Return the (X, Y) coordinate for the center point of the cell that contains the specified text.  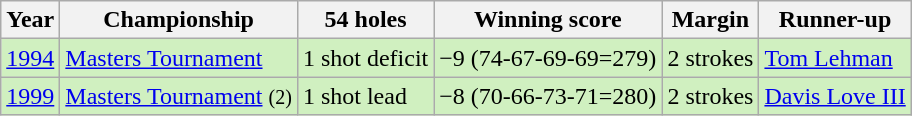
Championship (179, 20)
Masters Tournament (2) (179, 96)
Masters Tournament (179, 58)
Runner-up (835, 20)
−8 (70-66-73-71=280) (548, 96)
Year (30, 20)
54 holes (365, 20)
Davis Love III (835, 96)
1999 (30, 96)
1994 (30, 58)
−9 (74-67-69-69=279) (548, 58)
Margin (710, 20)
1 shot deficit (365, 58)
1 shot lead (365, 96)
Tom Lehman (835, 58)
Winning score (548, 20)
